Find where the given text appears and provide that cell's center as [X, Y] coordinate. 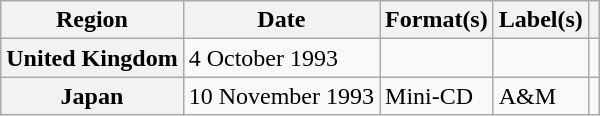
Format(s) [437, 20]
Japan [92, 96]
Label(s) [540, 20]
4 October 1993 [281, 58]
United Kingdom [92, 58]
Region [92, 20]
10 November 1993 [281, 96]
A&M [540, 96]
Mini-CD [437, 96]
Date [281, 20]
